Provide the [x, y] coordinate of the cell's center where the given text is located.  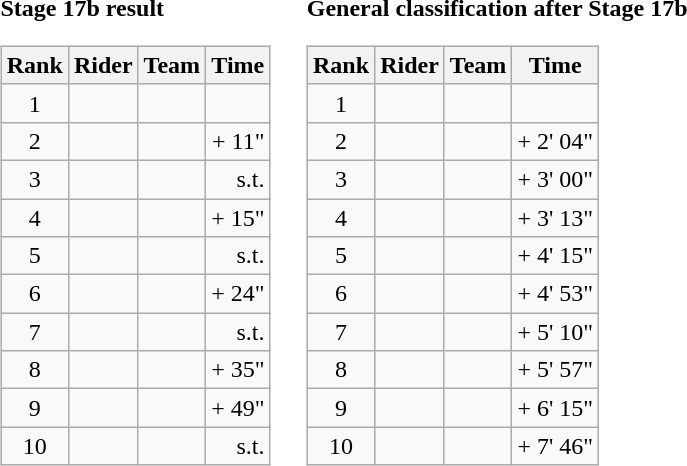
+ 4' 15" [556, 256]
+ 2' 04" [556, 141]
+ 35" [238, 370]
+ 7' 46" [556, 446]
+ 15" [238, 217]
+ 49" [238, 408]
+ 3' 00" [556, 179]
+ 11" [238, 141]
+ 3' 13" [556, 217]
+ 24" [238, 294]
+ 6' 15" [556, 408]
+ 4' 53" [556, 294]
+ 5' 57" [556, 370]
+ 5' 10" [556, 332]
